Search for the cell housing the specified text and yield its [X, Y] center coordinate. 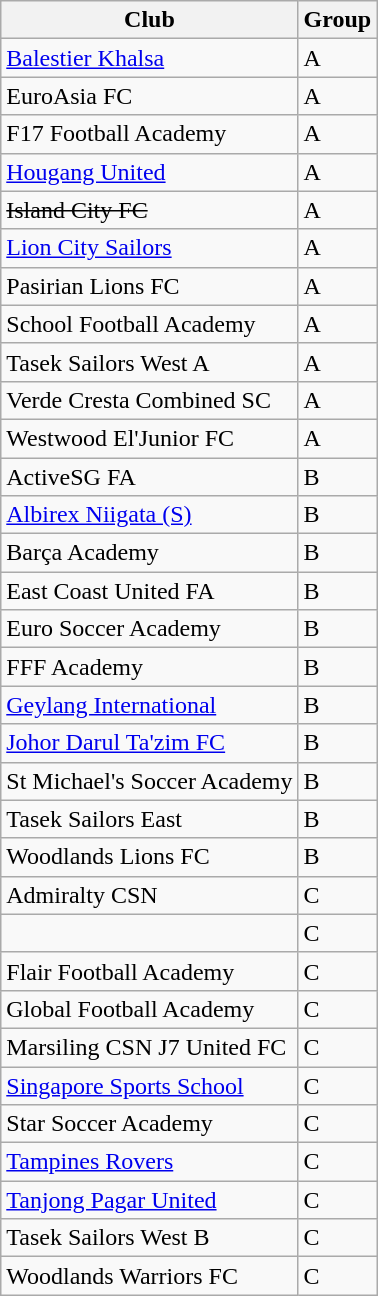
Island City FC [150, 210]
Group [338, 20]
Barça Academy [150, 553]
EuroAsia FC [150, 96]
Westwood El'Junior FC [150, 438]
F17 Football Academy [150, 134]
Admiralty CSN [150, 895]
Tanjong Pagar United [150, 1200]
Pasirian Lions FC [150, 286]
Tasek Sailors West B [150, 1238]
Flair Football Academy [150, 971]
School Football Academy [150, 324]
Balestier Khalsa [150, 58]
Global Football Academy [150, 1009]
St Michael's Soccer Academy [150, 781]
Verde Cresta Combined SC [150, 400]
Euro Soccer Academy [150, 629]
Hougang United [150, 172]
Geylang International [150, 705]
Singapore Sports School [150, 1085]
Star Soccer Academy [150, 1124]
Woodlands Warriors FC [150, 1276]
Lion City Sailors [150, 248]
Albirex Niigata (S) [150, 515]
Club [150, 20]
Tasek Sailors East [150, 819]
East Coast United FA [150, 591]
Marsiling CSN J7 United FC [150, 1047]
Tampines Rovers [150, 1162]
FFF Academy [150, 667]
Woodlands Lions FC [150, 857]
Johor Darul Ta'zim FC [150, 743]
Tasek Sailors West A [150, 362]
ActiveSG FA [150, 477]
